Locate the cell with the specified text and output its [X, Y] center coordinate. 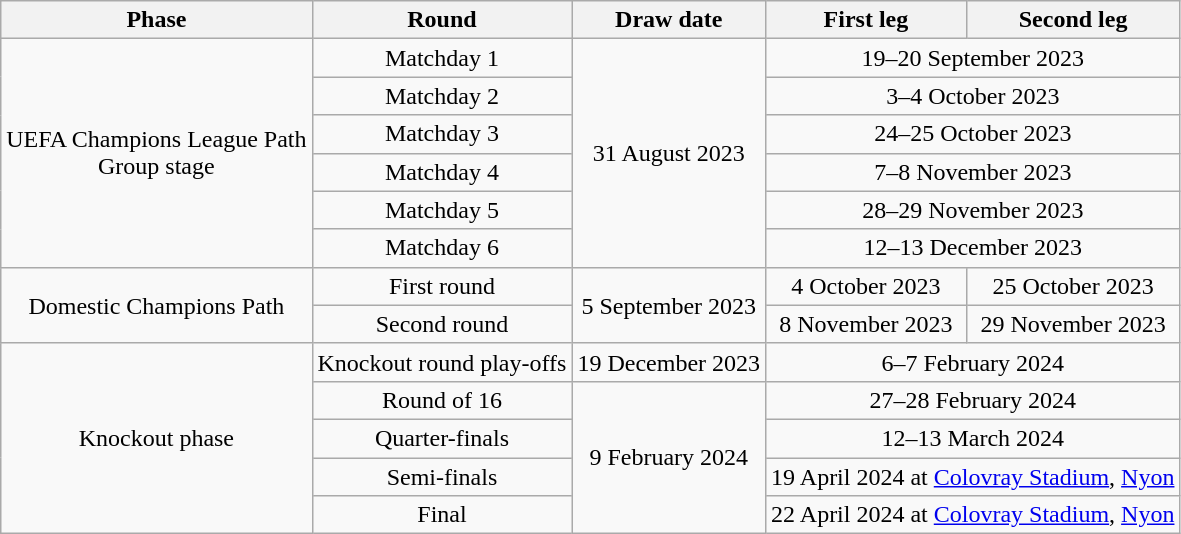
Round [442, 20]
4 October 2023 [866, 286]
First round [442, 286]
Round of 16 [442, 400]
Second round [442, 324]
Matchday 4 [442, 172]
Matchday 2 [442, 96]
24–25 October 2023 [973, 134]
22 April 2024 at Colovray Stadium, Nyon [973, 515]
31 August 2023 [669, 153]
8 November 2023 [866, 324]
28–29 November 2023 [973, 210]
12–13 December 2023 [973, 248]
Final [442, 515]
25 October 2023 [1073, 286]
Draw date [669, 20]
5 September 2023 [669, 305]
Domestic Champions Path [156, 305]
29 November 2023 [1073, 324]
27–28 February 2024 [973, 400]
Matchday 3 [442, 134]
First leg [866, 20]
7–8 November 2023 [973, 172]
12–13 March 2024 [973, 438]
19 December 2023 [669, 362]
Matchday 1 [442, 58]
Knockout round play-offs [442, 362]
9 February 2024 [669, 457]
Phase [156, 20]
Matchday 5 [442, 210]
Second leg [1073, 20]
Semi-finals [442, 477]
Knockout phase [156, 438]
3–4 October 2023 [973, 96]
19–20 September 2023 [973, 58]
Quarter-finals [442, 438]
UEFA Champions League PathGroup stage [156, 153]
Matchday 6 [442, 248]
6–7 February 2024 [973, 362]
19 April 2024 at Colovray Stadium, Nyon [973, 477]
